Determine the (x, y) coordinate at the center of the cell enclosing the given text.  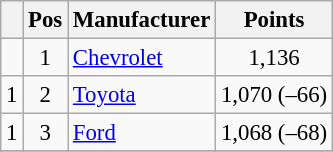
1,070 (–66) (274, 95)
Toyota (142, 95)
Points (274, 20)
1,068 (–68) (274, 133)
1,136 (274, 58)
Chevrolet (142, 58)
Ford (142, 133)
2 (46, 95)
Manufacturer (142, 20)
Pos (46, 20)
3 (46, 133)
